For the text-containing cell, return its midpoint in (X, Y) coordinate format. 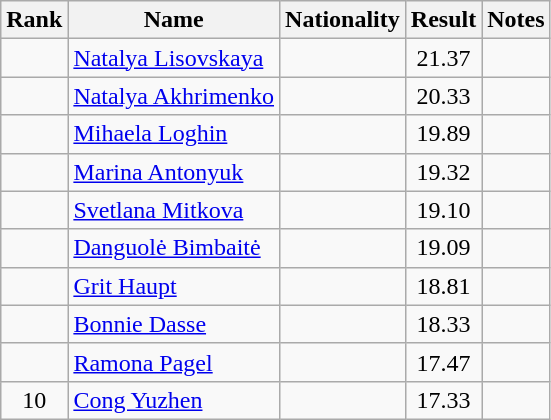
19.89 (443, 134)
19.32 (443, 172)
Natalya Akhrimenko (174, 96)
Nationality (343, 20)
Natalya Lisovskaya (174, 58)
18.33 (443, 324)
10 (34, 400)
Mihaela Loghin (174, 134)
Ramona Pagel (174, 362)
Grit Haupt (174, 286)
Result (443, 20)
19.10 (443, 210)
Rank (34, 20)
Danguolė Bimbaitė (174, 248)
19.09 (443, 248)
21.37 (443, 58)
Bonnie Dasse (174, 324)
17.47 (443, 362)
Notes (516, 20)
18.81 (443, 286)
Marina Antonyuk (174, 172)
Svetlana Mitkova (174, 210)
20.33 (443, 96)
Name (174, 20)
Cong Yuzhen (174, 400)
17.33 (443, 400)
